Provide the (X, Y) coordinate of the cell's center where the given text is located.  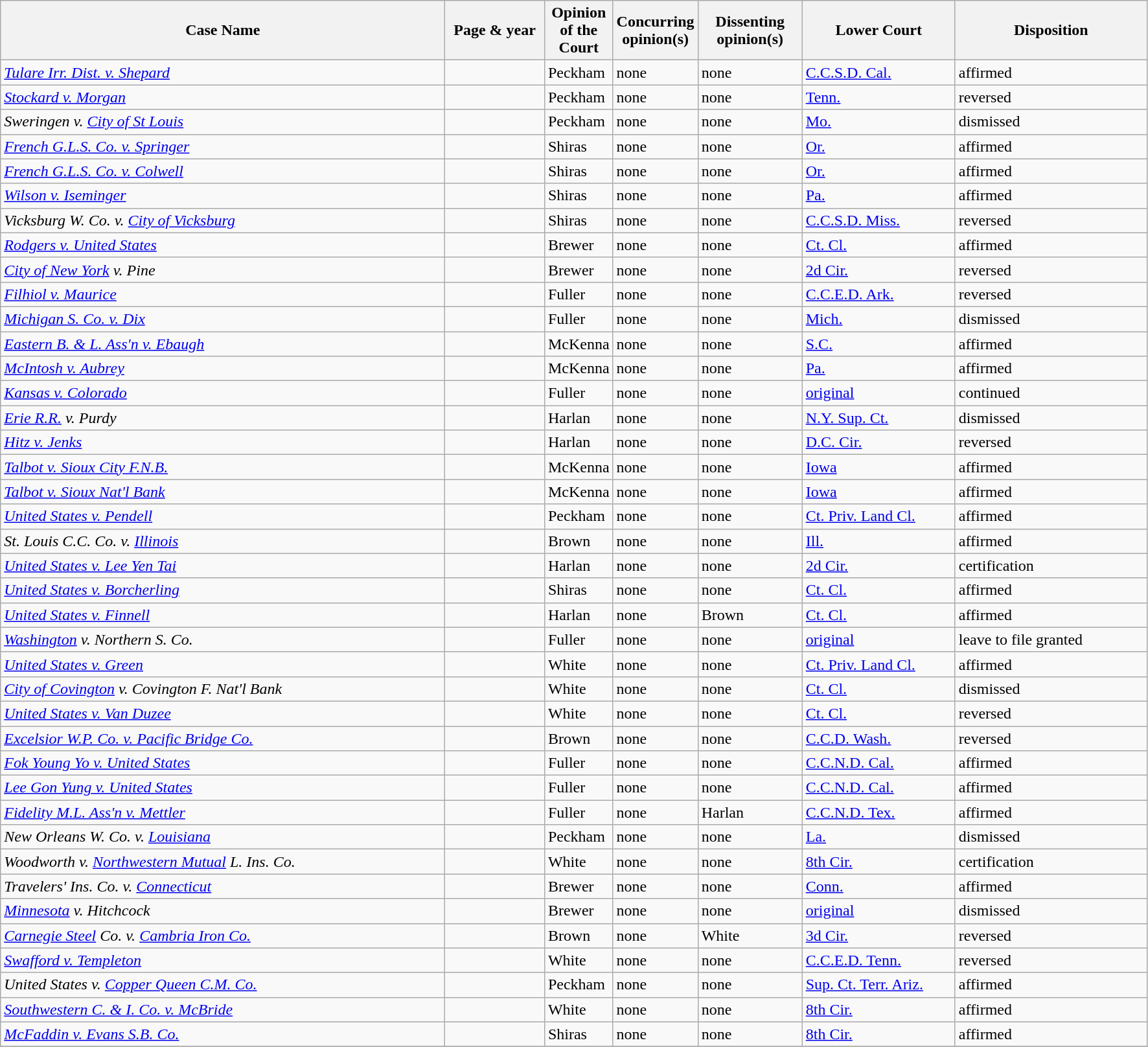
Concurring opinion(s) (656, 30)
Wilson v. Iseminger (223, 196)
Eastern B. & L. Ass'n v. Ebaugh (223, 344)
Mich. (878, 319)
continued (1051, 393)
C.C.E.D. Tenn. (878, 960)
Lee Gon Yung v. United States (223, 788)
Excelsior W.P. Co. v. Pacific Bridge Co. (223, 738)
C.C.N.D. Tex. (878, 812)
C.C.S.D. Cal. (878, 73)
United States v. Borcherling (223, 590)
Carnegie Steel Co. v. Cambria Iron Co. (223, 936)
New Orleans W. Co. v. Louisiana (223, 837)
Sup. Ct. Terr. Ariz. (878, 985)
United States v. Pendell (223, 516)
3d Cir. (878, 936)
Hitz v. Jenks (223, 443)
Kansas v. Colorado (223, 393)
Southwestern C. & I. Co. v. McBride (223, 1009)
C.C.S.D. Miss. (878, 220)
French G.L.S. Co. v. Springer (223, 146)
Michigan S. Co. v. Dix (223, 319)
La. (878, 837)
United States v. Finnell (223, 615)
Conn. (878, 886)
Travelers' Ins. Co. v. Connecticut (223, 886)
Vicksburg W. Co. v. City of Vicksburg (223, 220)
Fidelity M.L. Ass'n v. Mettler (223, 812)
D.C. Cir. (878, 443)
S.C. (878, 344)
Erie R.R. v. Purdy (223, 418)
Dissenting opinion(s) (750, 30)
Lower Court (878, 30)
Rodgers v. United States (223, 245)
French G.L.S. Co. v. Colwell (223, 171)
Sweringen v. City of St Louis (223, 122)
C.C.D. Wash. (878, 738)
Swafford v. Templeton (223, 960)
McFaddin v. Evans S.B. Co. (223, 1034)
leave to file granted (1051, 639)
United States v. Van Duzee (223, 713)
Filhiol v. Maurice (223, 294)
City of New York v. Pine (223, 270)
Tenn. (878, 97)
St. Louis C.C. Co. v. Illinois (223, 541)
United States v. Copper Queen C.M. Co. (223, 985)
Disposition (1051, 30)
C.C.E.D. Ark. (878, 294)
City of Covington v. Covington F. Nat'l Bank (223, 689)
N.Y. Sup. Ct. (878, 418)
Washington v. Northern S. Co. (223, 639)
Opinion of the Court (579, 30)
Woodworth v. Northwestern Mutual L. Ins. Co. (223, 862)
Case Name (223, 30)
McIntosh v. Aubrey (223, 369)
Tulare Irr. Dist. v. Shepard (223, 73)
United States v. Lee Yen Tai (223, 566)
Stockard v. Morgan (223, 97)
Ill. (878, 541)
Talbot v. Sioux Nat'l Bank (223, 492)
Page & year (495, 30)
Talbot v. Sioux City F.N.B. (223, 467)
Mo. (878, 122)
Fok Young Yo v. United States (223, 763)
Minnesota v. Hitchcock (223, 911)
United States v. Green (223, 664)
